Search for the cell housing the specified text and yield its [X, Y] center coordinate. 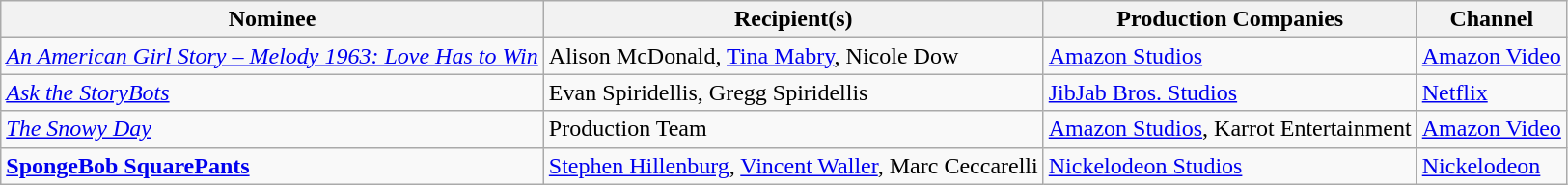
Netflix [1492, 92]
Stephen Hillenburg, Vincent Waller, Marc Ceccarelli [793, 166]
Ask the StoryBots [272, 92]
Production Team [793, 129]
Evan Spiridellis, Gregg Spiridellis [793, 92]
Nominee [272, 19]
Nickelodeon Studios [1229, 166]
Recipient(s) [793, 19]
Amazon Studios [1229, 56]
SpongeBob SquarePants [272, 166]
JibJab Bros. Studios [1229, 92]
Alison McDonald, Tina Mabry, Nicole Dow [793, 56]
The Snowy Day [272, 129]
Nickelodeon [1492, 166]
Amazon Studios, Karrot Entertainment [1229, 129]
An American Girl Story – Melody 1963: Love Has to Win [272, 56]
Channel [1492, 19]
Production Companies [1229, 19]
